Output the (X, Y) coordinate of the center of the cell containing the given text.  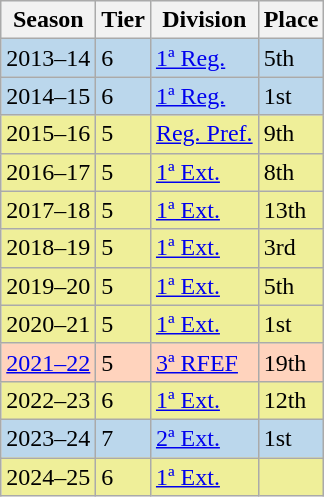
Season (48, 20)
19th (291, 362)
2022–23 (48, 400)
Tier (124, 20)
2023–24 (48, 438)
2024–25 (48, 477)
3ª RFEF (204, 362)
Division (204, 20)
7 (124, 438)
2019–20 (48, 286)
Place (291, 20)
12th (291, 400)
2ª Ext. (204, 438)
2013–14 (48, 58)
13th (291, 210)
Reg. Pref. (204, 134)
2018–19 (48, 248)
3rd (291, 248)
2020–21 (48, 324)
2015–16 (48, 134)
2016–17 (48, 172)
2014–15 (48, 96)
9th (291, 134)
8th (291, 172)
2017–18 (48, 210)
2021–22 (48, 362)
